Identify which cell holds the provided text, then report its (X, Y) central coordinate. 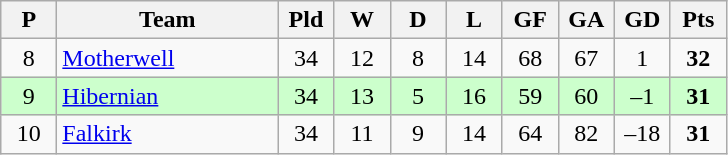
Hibernian (168, 96)
Motherwell (168, 58)
GD (642, 20)
L (474, 20)
GA (586, 20)
11 (362, 134)
GF (530, 20)
59 (530, 96)
13 (362, 96)
D (418, 20)
Pld (306, 20)
10 (29, 134)
1 (642, 58)
82 (586, 134)
–18 (642, 134)
68 (530, 58)
16 (474, 96)
–1 (642, 96)
P (29, 20)
Pts (698, 20)
W (362, 20)
32 (698, 58)
64 (530, 134)
Falkirk (168, 134)
67 (586, 58)
5 (418, 96)
12 (362, 58)
60 (586, 96)
Team (168, 20)
